Provide the (X, Y) coordinate of the cell's center where the given text is located.  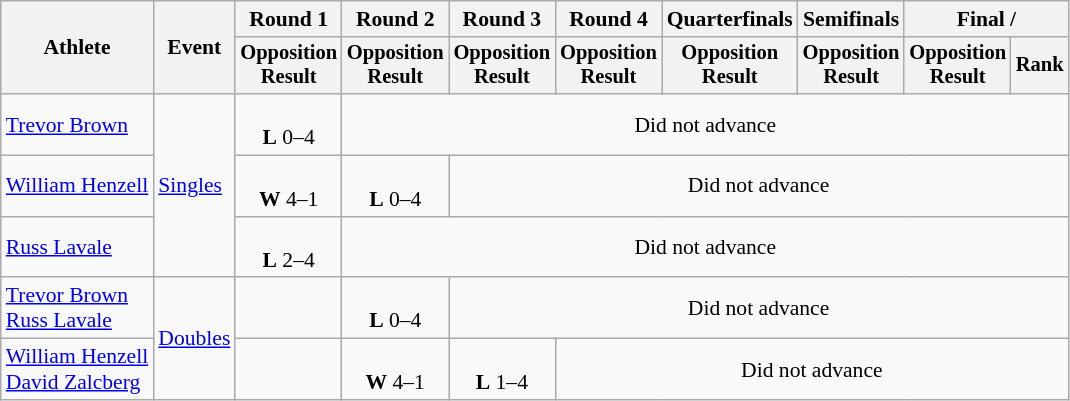
Round 1 (288, 19)
Trevor BrownRuss Lavale (78, 308)
Event (194, 48)
William Henzell (78, 186)
Athlete (78, 48)
L 1–4 (502, 370)
L 2–4 (288, 248)
Rank (1040, 66)
Russ Lavale (78, 248)
Final / (986, 19)
Round 4 (608, 19)
Semifinals (852, 19)
Doubles (194, 339)
Round 3 (502, 19)
William HenzellDavid Zalcberg (78, 370)
Round 2 (396, 19)
Singles (194, 186)
Quarterfinals (730, 19)
Trevor Brown (78, 124)
